Detect which cell encompasses the target text, then output its (x, y) center coordinate. 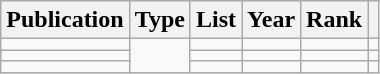
Year (272, 20)
List (216, 20)
Type (160, 20)
Publication (65, 20)
Rank (334, 20)
